Extract the [x, y] coordinate from the center of the cell holding the provided text.  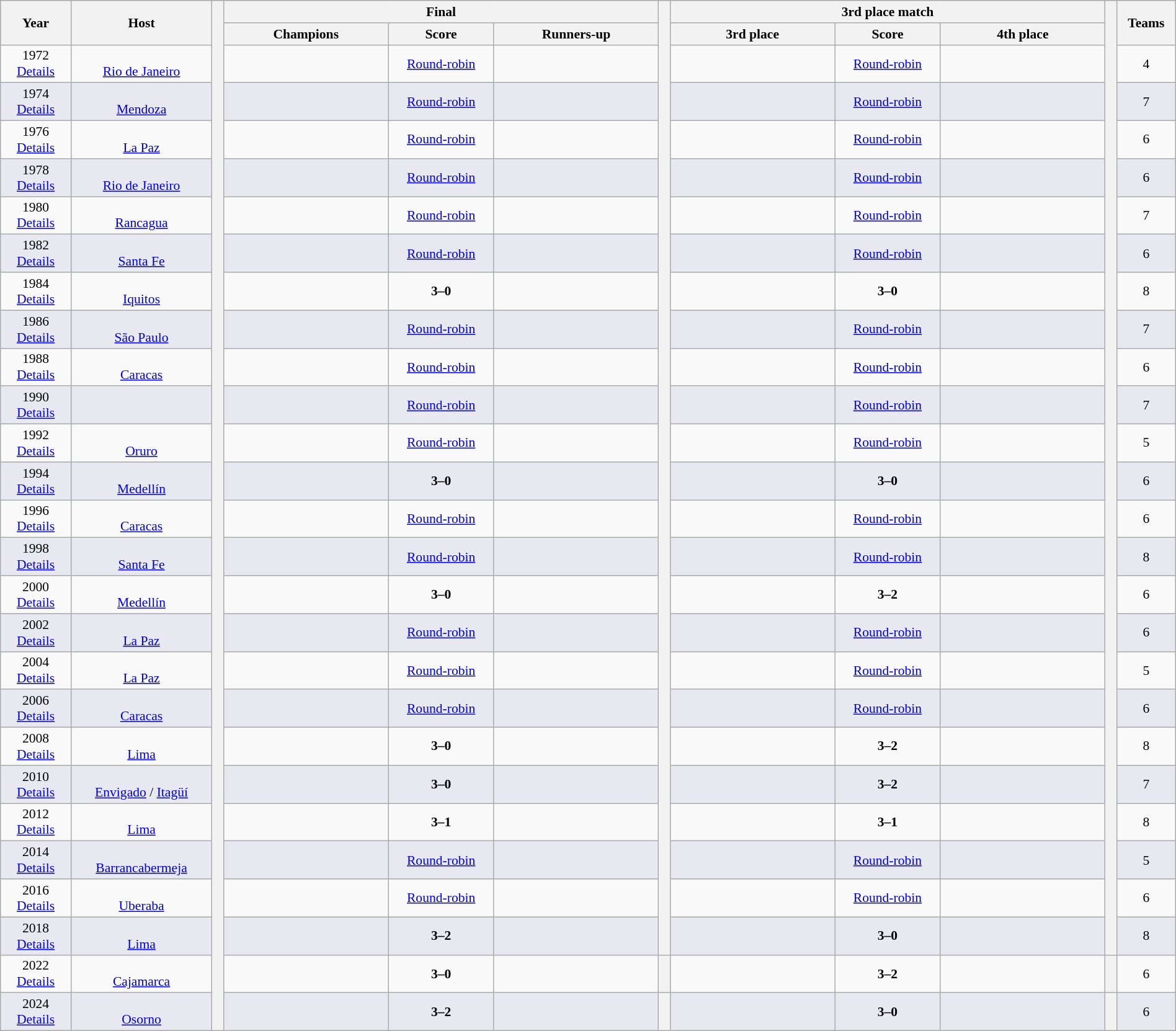
2006Details [36, 708]
1986Details [36, 329]
2008Details [36, 747]
1980Details [36, 216]
2024Details [36, 1012]
Final [442, 12]
2012Details [36, 823]
Oruro [141, 443]
2016Details [36, 898]
1972Details [36, 63]
Cajamarca [141, 974]
Rancagua [141, 216]
Barrancabermeja [141, 860]
Host [141, 22]
Uberaba [141, 898]
Champions [306, 34]
1996Details [36, 519]
Year [36, 22]
1988Details [36, 367]
2022Details [36, 974]
2002Details [36, 633]
3rd place [753, 34]
2000Details [36, 594]
Envigado / Itagüí [141, 784]
1974Details [36, 102]
2010Details [36, 784]
1992Details [36, 443]
Iquitos [141, 292]
1982Details [36, 253]
2014Details [36, 860]
4th place [1022, 34]
Mendoza [141, 102]
Runners-up [576, 34]
São Paulo [141, 329]
3rd place match [888, 12]
2018Details [36, 935]
Osorno [141, 1012]
1990Details [36, 406]
1998Details [36, 557]
2004Details [36, 670]
1978Details [36, 177]
1994Details [36, 481]
1984Details [36, 292]
4 [1146, 63]
Teams [1146, 22]
1976Details [36, 140]
